Provide the (x, y) coordinate of the cell's center where the given text is located.  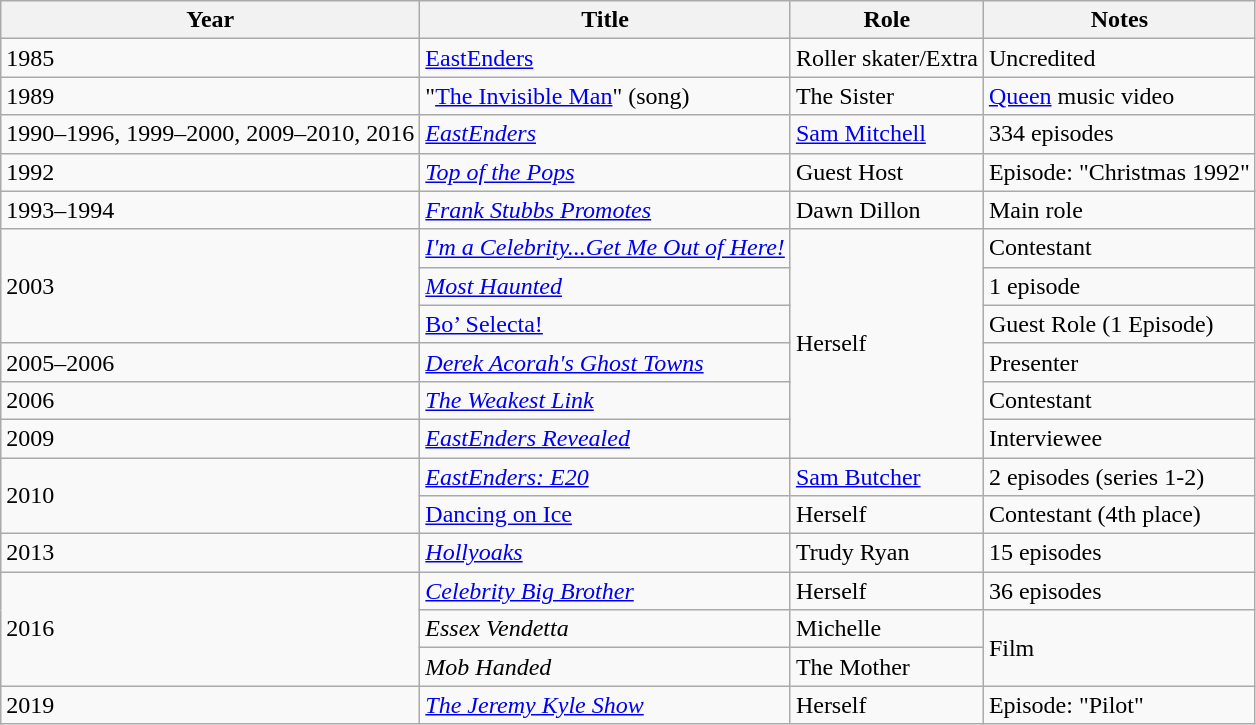
2005–2006 (210, 362)
Frank Stubbs Promotes (606, 210)
2016 (210, 629)
Bo’ Selecta! (606, 324)
The Jeremy Kyle Show (606, 705)
The Weakest Link (606, 400)
Roller skater/Extra (886, 58)
1990–1996, 1999–2000, 2009–2010, 2016 (210, 134)
Top of the Pops (606, 172)
Film (1119, 648)
Presenter (1119, 362)
Mob Handed (606, 667)
Episode: "Christmas 1992" (1119, 172)
Trudy Ryan (886, 553)
2009 (210, 438)
2006 (210, 400)
Guest Role (1 Episode) (1119, 324)
Hollyoaks (606, 553)
2013 (210, 553)
36 episodes (1119, 591)
The Mother (886, 667)
Michelle (886, 629)
334 episodes (1119, 134)
"The Invisible Man" (song) (606, 96)
Dawn Dillon (886, 210)
1992 (210, 172)
I'm a Celebrity...Get Me Out of Here! (606, 248)
Queen music video (1119, 96)
Dancing on Ice (606, 515)
Year (210, 20)
2019 (210, 705)
Contestant (4th place) (1119, 515)
15 episodes (1119, 553)
Interviewee (1119, 438)
1 episode (1119, 286)
Sam Mitchell (886, 134)
Episode: "Pilot" (1119, 705)
Title (606, 20)
EastEnders Revealed (606, 438)
1985 (210, 58)
1993–1994 (210, 210)
2003 (210, 286)
EastEnders: E20 (606, 477)
Most Haunted (606, 286)
Notes (1119, 20)
Sam Butcher (886, 477)
Derek Acorah's Ghost Towns (606, 362)
1989 (210, 96)
Guest Host (886, 172)
2 episodes (series 1-2) (1119, 477)
Uncredited (1119, 58)
Celebrity Big Brother (606, 591)
The Sister (886, 96)
Role (886, 20)
2010 (210, 496)
Main role (1119, 210)
Essex Vendetta (606, 629)
